Extract the [x, y] coordinate from the center of the cell holding the provided text.  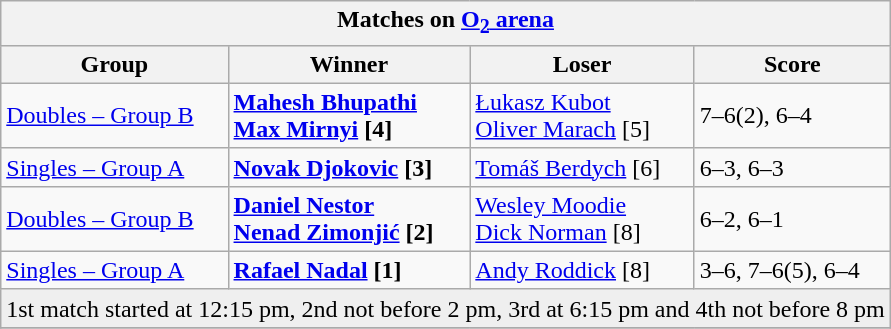
1st match started at 12:15 pm, 2nd not before 2 pm, 3rd at 6:15 pm and 4th not before 8 pm [446, 308]
Matches on O2 arena [446, 23]
Group [114, 64]
Mahesh Bhupathi Max Mirnyi [4] [349, 116]
Łukasz Kubot Oliver Marach [5] [582, 116]
3–6, 7–6(5), 6–4 [792, 270]
Novak Djokovic [3] [349, 167]
Andy Roddick [8] [582, 270]
6–2, 6–1 [792, 218]
6–3, 6–3 [792, 167]
Loser [582, 64]
Rafael Nadal [1] [349, 270]
Winner [349, 64]
Score [792, 64]
7–6(2), 6–4 [792, 116]
Tomáš Berdych [6] [582, 167]
Wesley Moodie Dick Norman [8] [582, 218]
Daniel Nestor Nenad Zimonjić [2] [349, 218]
